From the cell containing the given text, extract its center point as (X, Y) coordinate. 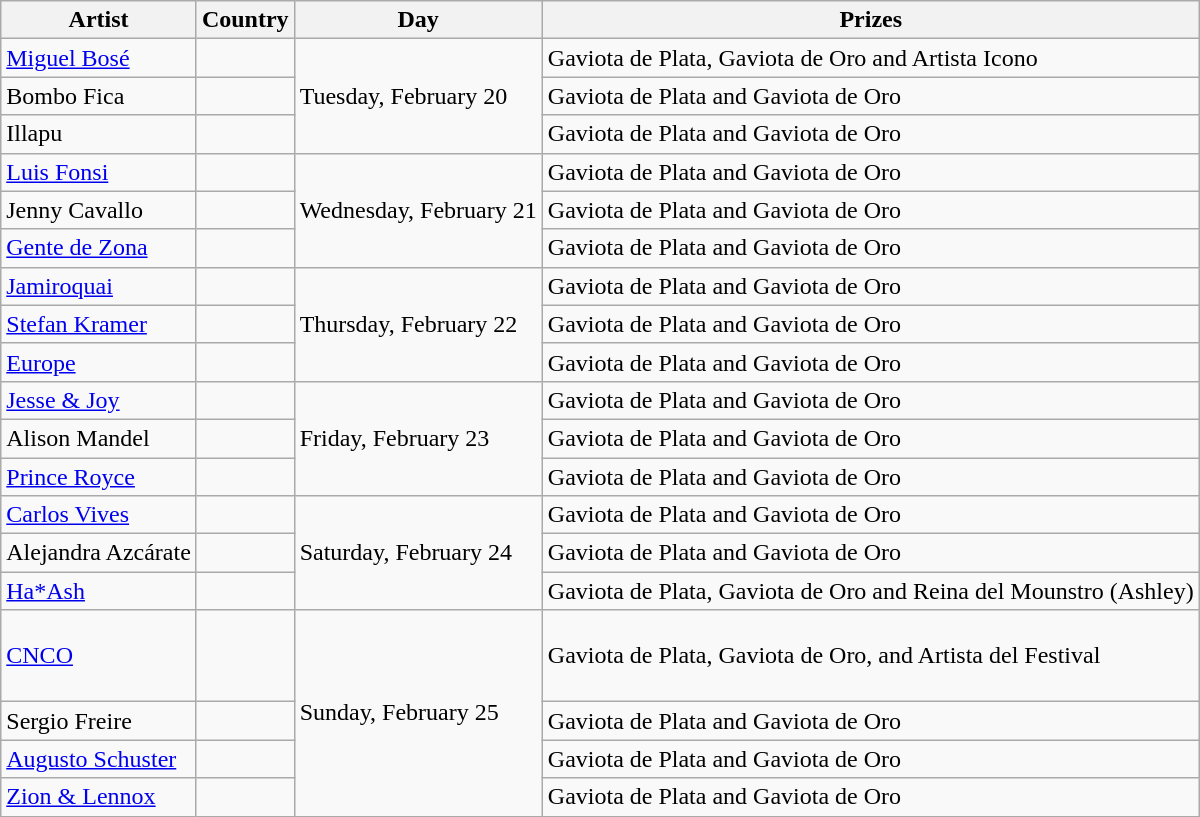
Prince Royce (99, 477)
Ha*Ash (99, 591)
Stefan Kramer (99, 324)
Day (418, 20)
Zion & Lennox (99, 797)
Gaviota de Plata, Gaviota de Oro, and Artista del Festival (870, 656)
Alejandra Azcárate (99, 553)
CNCO (99, 656)
Country (245, 20)
Friday, February 23 (418, 438)
Sunday, February 25 (418, 713)
Europe (99, 362)
Prizes (870, 20)
Augusto Schuster (99, 759)
Saturday, February 24 (418, 553)
Thursday, February 22 (418, 324)
Artist (99, 20)
Illapu (99, 134)
Luis Fonsi (99, 172)
Jamiroquai (99, 286)
Jenny Cavallo (99, 210)
Wednesday, February 21 (418, 210)
Jesse & Joy (99, 400)
Bombo Fica (99, 96)
Miguel Bosé (99, 58)
Gente de Zona (99, 248)
Gaviota de Plata, Gaviota de Oro and Reina del Mounstro (Ashley) (870, 591)
Carlos Vives (99, 515)
Tuesday, February 20 (418, 96)
Gaviota de Plata, Gaviota de Oro and Artista Icono (870, 58)
Sergio Freire (99, 721)
Alison Mandel (99, 438)
